Return (x, y) of the center of cell containing provided text 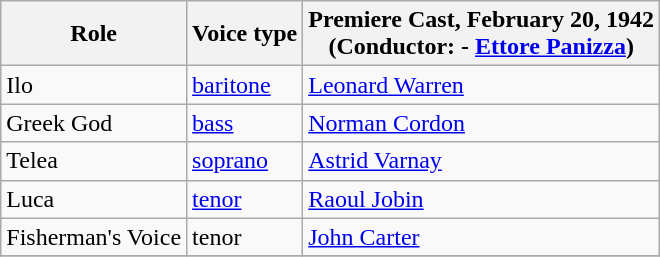
Voice type (245, 34)
bass (245, 123)
soprano (245, 161)
Fisherman's Voice (94, 237)
baritone (245, 85)
Luca (94, 199)
Role (94, 34)
John Carter (482, 237)
Astrid Varnay (482, 161)
Telea (94, 161)
Ilo (94, 85)
Premiere Cast, February 20, 1942(Conductor: - Ettore Panizza) (482, 34)
Norman Cordon (482, 123)
Greek God (94, 123)
Raoul Jobin (482, 199)
Leonard Warren (482, 85)
